Find where the given text appears and provide that cell's center as [X, Y] coordinate. 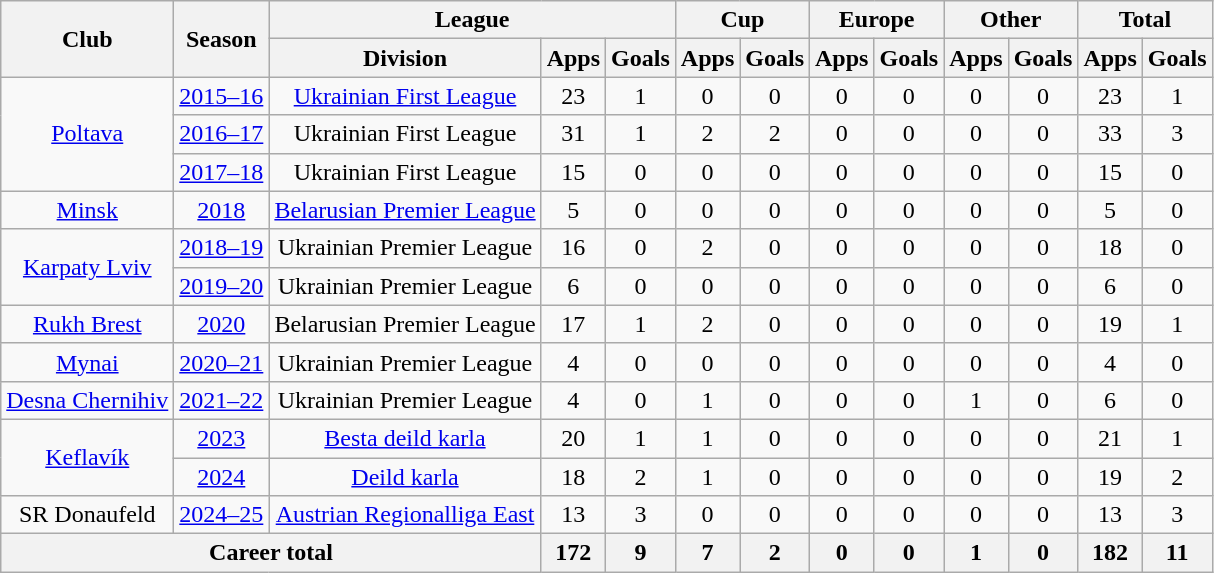
SR Donaufeld [88, 515]
2015–16 [222, 96]
2016–17 [222, 134]
Total [1145, 20]
31 [573, 134]
2017–18 [222, 172]
Season [222, 39]
Club [88, 39]
Poltava [88, 134]
2024 [222, 477]
Desna Chernihiv [88, 400]
20 [573, 438]
33 [1110, 134]
17 [573, 324]
Europe [877, 20]
2024–25 [222, 515]
Deild karla [405, 477]
2020–21 [222, 362]
9 [641, 553]
11 [1177, 553]
Career total [271, 553]
Besta deild karla [405, 438]
Rukh Brest [88, 324]
2018 [222, 210]
2021–22 [222, 400]
Keflavík [88, 457]
2020 [222, 324]
Cup [742, 20]
21 [1110, 438]
Minsk [88, 210]
Other [1011, 20]
7 [707, 553]
2019–20 [222, 286]
Karpaty Lviv [88, 267]
172 [573, 553]
16 [573, 248]
Division [405, 58]
2023 [222, 438]
League [472, 20]
182 [1110, 553]
Austrian Regionalliga East [405, 515]
2018–19 [222, 248]
Mynai [88, 362]
